Search for the cell housing the specified text and yield its (X, Y) center coordinate. 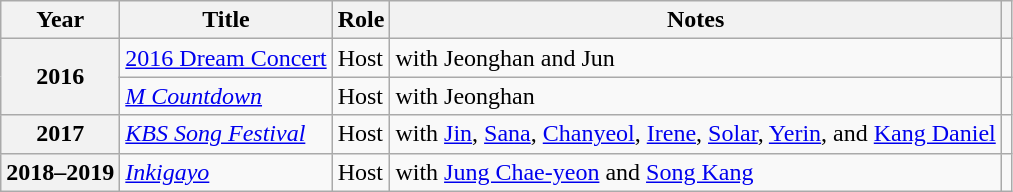
Notes (696, 20)
Title (226, 20)
2018–2019 (60, 172)
Year (60, 20)
with Jin, Sana, Chanyeol, Irene, Solar, Yerin, and Kang Daniel (696, 134)
Role (361, 20)
2016 Dream Concert (226, 58)
KBS Song Festival (226, 134)
with Jung Chae-yeon and Song Kang (696, 172)
2017 (60, 134)
Inkigayo (226, 172)
2016 (60, 77)
with Jeonghan and Jun (696, 58)
M Countdown (226, 96)
with Jeonghan (696, 96)
